Extract the [X, Y] coordinate from the center of the cell holding the provided text.  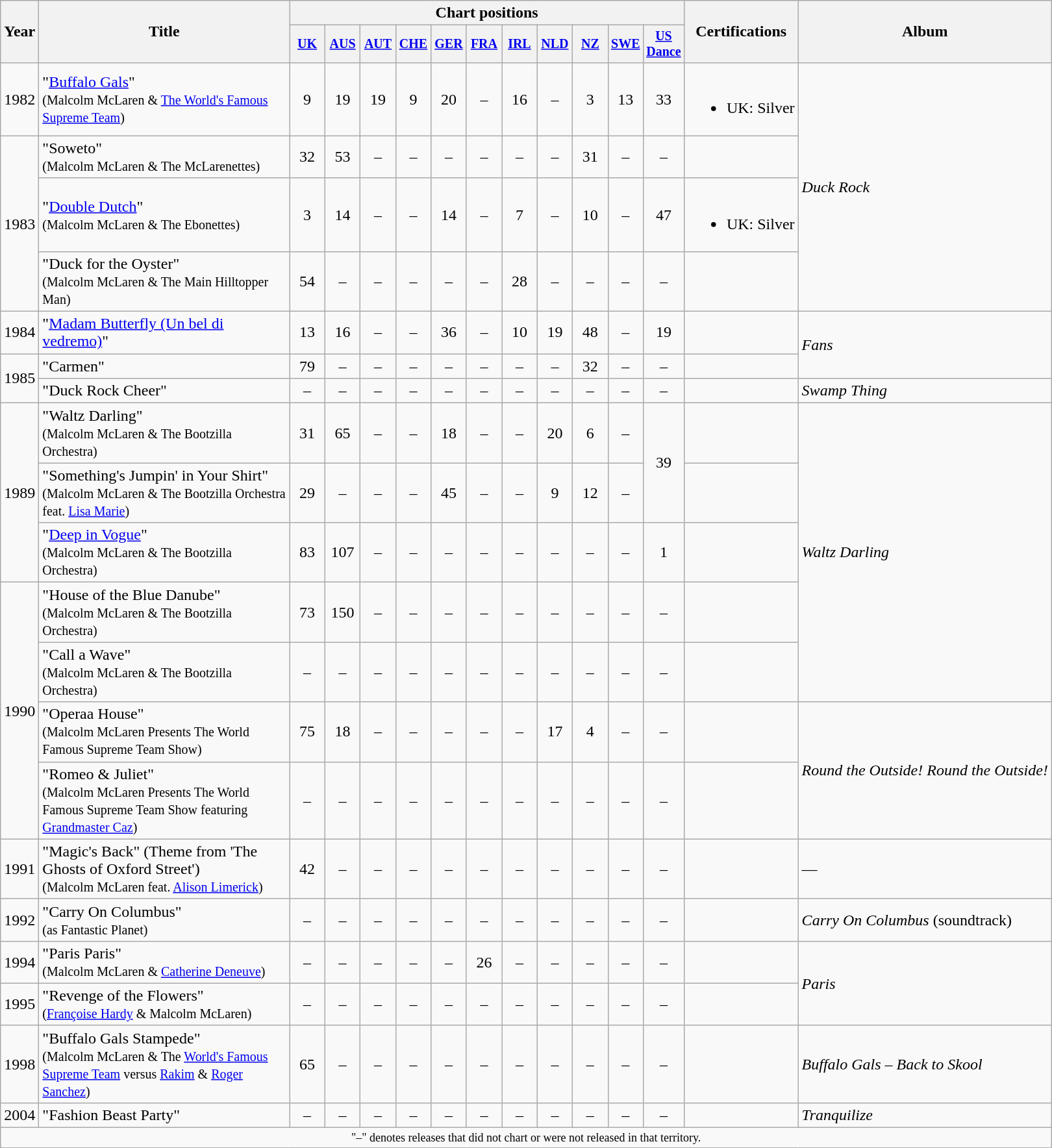
7 [520, 214]
75 [307, 732]
"Paris Paris" (Malcolm McLaren & Catherine Deneuve) [164, 962]
26 [484, 962]
Waltz Darling [925, 553]
107 [342, 553]
"Revenge of the Flowers" (Françoise Hardy & Malcolm McLaren) [164, 1004]
CHE [413, 44]
NLD [555, 44]
42 [307, 869]
"Magic's Back" (Theme from 'The Ghosts of Oxford Street') (Malcolm McLaren feat. Alison Limerick) [164, 869]
"House of the Blue Danube" (Malcolm McLaren & The Bootzilla Orchestra) [164, 612]
Title [164, 32]
12 [590, 493]
— [925, 869]
1 [664, 553]
Paris [925, 983]
36 [449, 332]
48 [590, 332]
2004 [19, 1115]
47 [664, 214]
"Call a Wave" (Malcolm McLaren & The Bootzilla Orchestra) [164, 672]
1989 [19, 493]
"Soweto" (Malcolm McLaren & The McLarenettes) [164, 157]
AUT [378, 44]
29 [307, 493]
Carry On Columbus (soundtrack) [925, 919]
4 [590, 732]
"Deep in Vogue" (Malcolm McLaren & The Bootzilla Orchestra) [164, 553]
AUS [342, 44]
83 [307, 553]
Certifications [741, 32]
33 [664, 99]
"Madam Butterfly (Un bel di vedremo)" [164, 332]
Duck Rock [925, 187]
1982 [19, 99]
39 [664, 463]
1998 [19, 1064]
28 [520, 281]
Album [925, 32]
GER [449, 44]
US Dance [664, 44]
1995 [19, 1004]
"Duck Rock Cheer" [164, 391]
1991 [19, 869]
1994 [19, 962]
1990 [19, 710]
45 [449, 493]
"Romeo & Juliet" (Malcolm McLaren Presents The World Famous Supreme Team Show featuring Grandmaster Caz) [164, 800]
1983 [19, 223]
Buffalo Gals – Back to Skool [925, 1064]
"Fashion Beast Party" [164, 1115]
"Buffalo Gals" (Malcolm McLaren & The World's Famous Supreme Team) [164, 99]
79 [307, 366]
SWE [625, 44]
"Buffalo Gals Stampede" (Malcolm McLaren & The World's Famous Supreme Team versus Rakim & Roger Sanchez) [164, 1064]
54 [307, 281]
UK [307, 44]
1984 [19, 332]
17 [555, 732]
"Something's Jumpin' in Your Shirt" (Malcolm McLaren & The Bootzilla Orchestra feat. Lisa Marie) [164, 493]
Swamp Thing [925, 391]
6 [590, 433]
IRL [520, 44]
"–" denotes releases that did not chart or were not released in that territory. [526, 1138]
Fans [925, 345]
"Carmen" [164, 366]
53 [342, 157]
"Carry On Columbus" (as Fantastic Planet) [164, 919]
73 [307, 612]
"Waltz Darling" (Malcolm McLaren & The Bootzilla Orchestra) [164, 433]
NZ [590, 44]
FRA [484, 44]
"Double Dutch" (Malcolm McLaren & The Ebonettes) [164, 214]
"Operaa House" (Malcolm McLaren Presents The World Famous Supreme Team Show) [164, 732]
"Duck for the Oyster" (Malcolm McLaren & The Main Hilltopper Man) [164, 281]
Chart positions [487, 13]
150 [342, 612]
1985 [19, 379]
Year [19, 32]
Tranquilize [925, 1115]
Round the Outside! Round the Outside! [925, 770]
1992 [19, 919]
